Output the (x, y) coordinate of the center of the cell containing the given text.  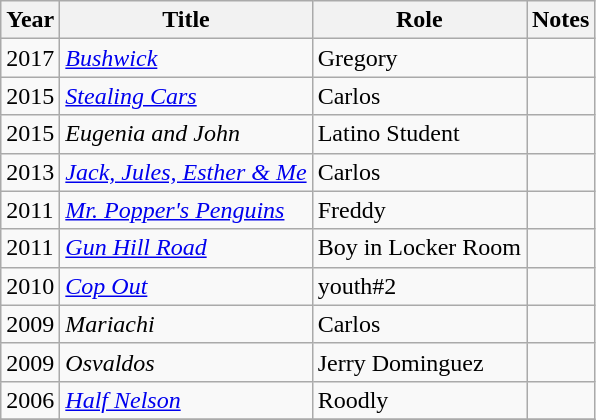
youth#2 (419, 286)
Freddy (419, 210)
Cop Out (186, 286)
Role (419, 20)
Osvaldos (186, 362)
Year (30, 20)
Boy in Locker Room (419, 248)
2010 (30, 286)
Stealing Cars (186, 96)
2006 (30, 400)
Eugenia and John (186, 134)
Mariachi (186, 324)
Mr. Popper's Penguins (186, 210)
Jack, Jules, Esther & Me (186, 172)
Gregory (419, 58)
Title (186, 20)
Half Nelson (186, 400)
Roodly (419, 400)
Latino Student (419, 134)
Gun Hill Road (186, 248)
Notes (560, 20)
Jerry Dominguez (419, 362)
2017 (30, 58)
2013 (30, 172)
Bushwick (186, 58)
